Find where the given text appears and provide that cell's center as [x, y] coordinate. 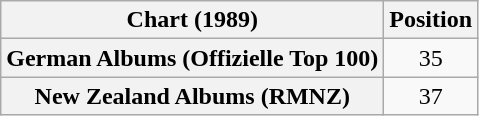
Position [431, 20]
German Albums (Offizielle Top 100) [192, 58]
New Zealand Albums (RMNZ) [192, 96]
35 [431, 58]
37 [431, 96]
Chart (1989) [192, 20]
